Return [x, y] of the center of cell containing provided text 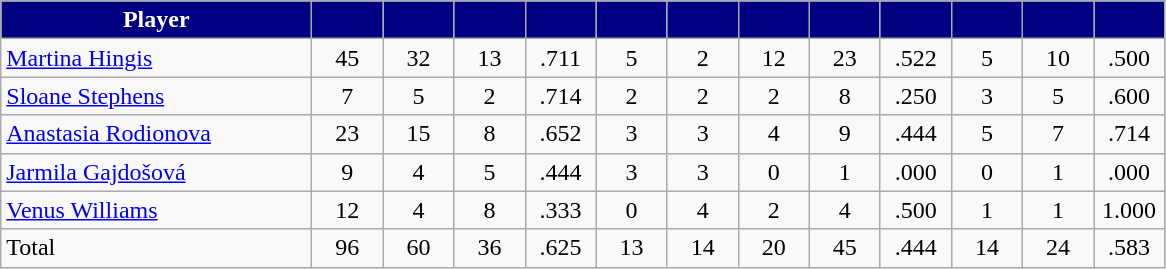
.522 [916, 58]
Martina Hingis [156, 58]
Sloane Stephens [156, 96]
60 [418, 248]
.652 [560, 134]
.250 [916, 96]
.583 [1130, 248]
15 [418, 134]
1.000 [1130, 210]
Jarmila Gajdošová [156, 172]
.333 [560, 210]
Anastasia Rodionova [156, 134]
.711 [560, 58]
Player [156, 20]
10 [1058, 58]
24 [1058, 248]
.625 [560, 248]
.600 [1130, 96]
96 [348, 248]
Total [156, 248]
32 [418, 58]
36 [490, 248]
Venus Williams [156, 210]
20 [774, 248]
